Pinpoint the cell where the given text exists, returning its [X, Y] midpoint coordinate. 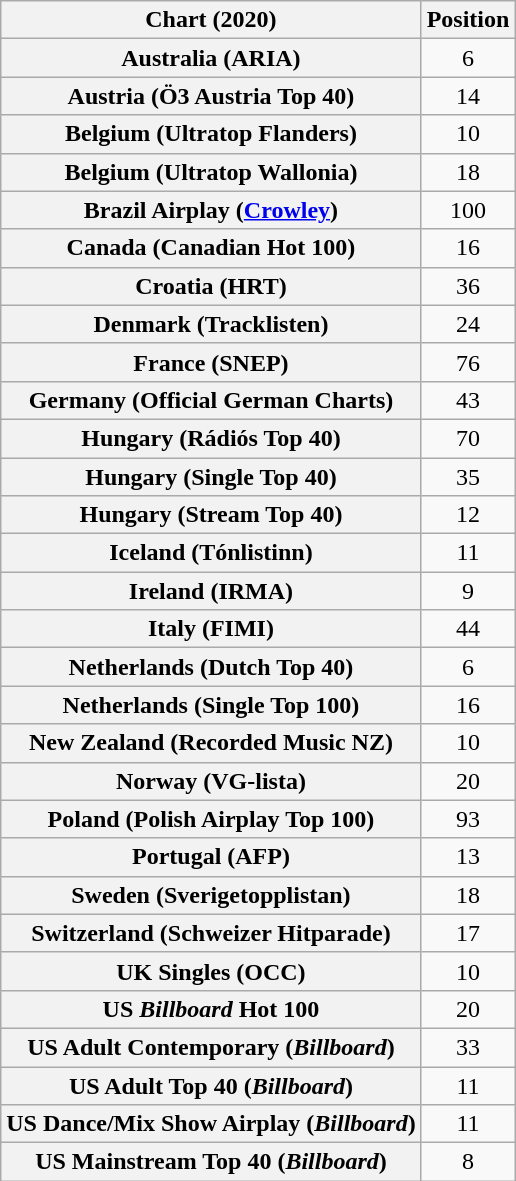
Netherlands (Dutch Top 40) [211, 667]
Italy (FIMI) [211, 629]
Portugal (AFP) [211, 857]
17 [468, 933]
9 [468, 591]
UK Singles (OCC) [211, 971]
76 [468, 362]
Hungary (Stream Top 40) [211, 515]
44 [468, 629]
43 [468, 400]
Poland (Polish Airplay Top 100) [211, 819]
Sweden (Sverigetopplistan) [211, 895]
14 [468, 96]
13 [468, 857]
Position [468, 20]
Netherlands (Single Top 100) [211, 705]
35 [468, 477]
US Billboard Hot 100 [211, 1009]
8 [468, 1162]
36 [468, 286]
US Dance/Mix Show Airplay (Billboard) [211, 1124]
Hungary (Rádiós Top 40) [211, 438]
24 [468, 324]
Hungary (Single Top 40) [211, 477]
Norway (VG-lista) [211, 781]
New Zealand (Recorded Music NZ) [211, 743]
12 [468, 515]
Belgium (Ultratop Wallonia) [211, 172]
France (SNEP) [211, 362]
Germany (Official German Charts) [211, 400]
Denmark (Tracklisten) [211, 324]
Australia (ARIA) [211, 58]
US Mainstream Top 40 (Billboard) [211, 1162]
Belgium (Ultratop Flanders) [211, 134]
Brazil Airplay (Crowley) [211, 210]
Austria (Ö3 Austria Top 40) [211, 96]
70 [468, 438]
33 [468, 1047]
US Adult Top 40 (Billboard) [211, 1085]
Croatia (HRT) [211, 286]
Canada (Canadian Hot 100) [211, 248]
US Adult Contemporary (Billboard) [211, 1047]
Switzerland (Schweizer Hitparade) [211, 933]
Chart (2020) [211, 20]
93 [468, 819]
100 [468, 210]
Iceland (Tónlistinn) [211, 553]
Ireland (IRMA) [211, 591]
